For the text-containing cell, return its midpoint in [x, y] coordinate format. 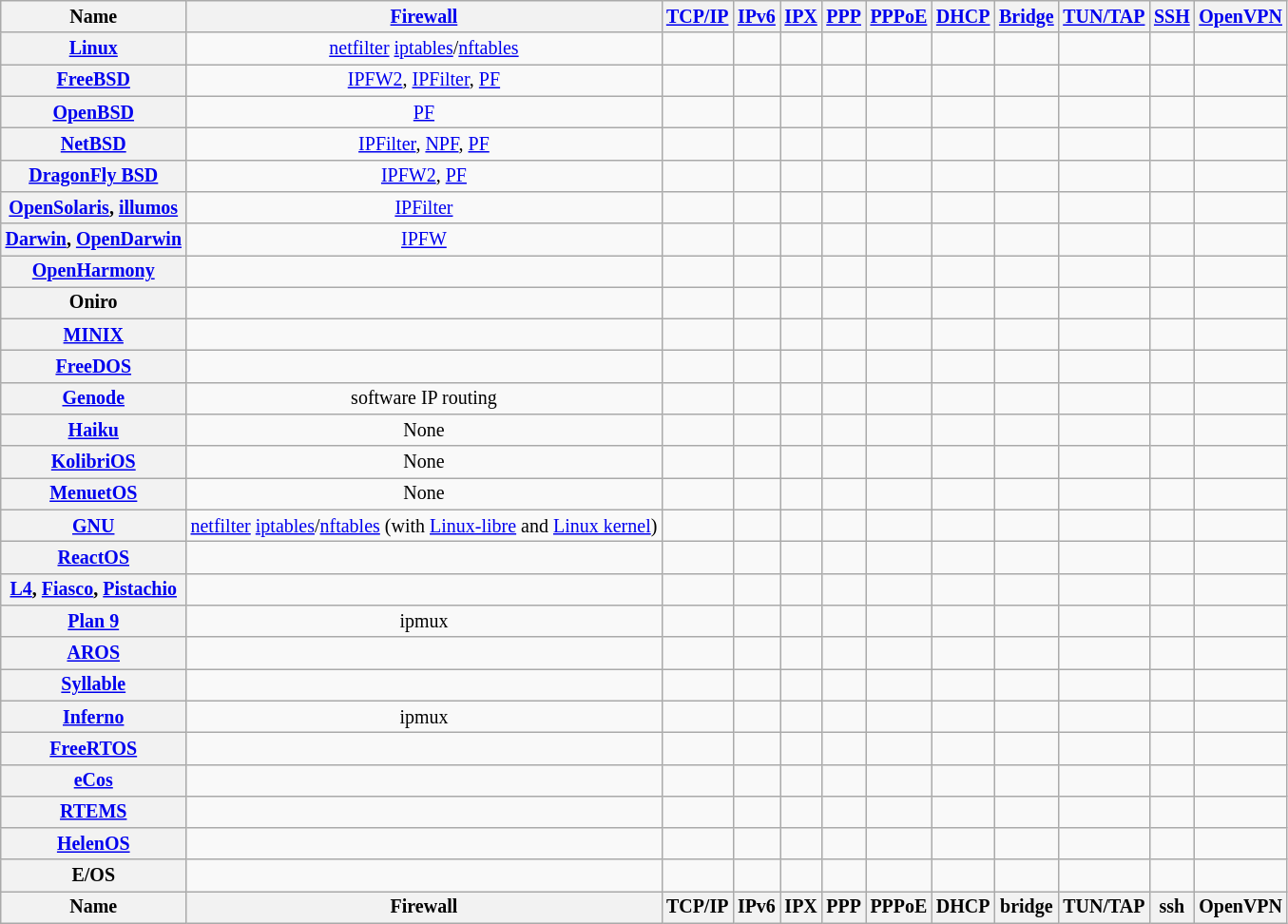
OpenHarmony [93, 272]
OpenSolaris, illumos [93, 207]
GNU [93, 527]
MenuetOS [93, 494]
Plan 9 [93, 622]
E/OS [93, 876]
OpenBSD [93, 112]
Haiku [93, 430]
IPFW2, IPFilter, PF [424, 80]
eCos [93, 780]
FreeBSD [93, 80]
MINIX [93, 335]
SSH [1171, 17]
IPFilter, NPF, PF [424, 144]
L4, Fiasco, Pistachio [93, 589]
PF [424, 112]
netfilter iptables/nftables [424, 49]
Darwin, OpenDarwin [93, 240]
RTEMS [93, 812]
Linux [93, 49]
Genode [93, 399]
KolibriOS [93, 462]
FreeRTOS [93, 749]
AROS [93, 652]
Inferno [93, 717]
ReactOS [93, 557]
IPFW [424, 240]
Bridge [1027, 17]
FreeDOS [93, 367]
NetBSD [93, 144]
Syllable [93, 684]
HelenOS [93, 844]
DragonFly BSD [93, 175]
IPFW2, PF [424, 175]
IPFilter [424, 207]
netfilter iptables/nftables (with Linux-libre and Linux kernel) [424, 527]
Oniro [93, 302]
software IP routing [424, 399]
bridge [1027, 907]
ssh [1171, 907]
